Identify which cell holds the provided text, then report its (X, Y) central coordinate. 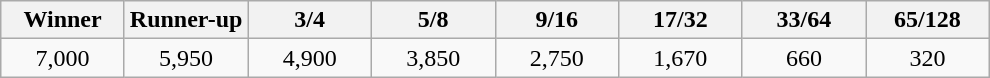
7,000 (63, 58)
3/4 (310, 20)
33/64 (804, 20)
17/32 (681, 20)
Winner (63, 20)
660 (804, 58)
4,900 (310, 58)
Runner-up (186, 20)
5/8 (433, 20)
9/16 (557, 20)
320 (928, 58)
3,850 (433, 58)
65/128 (928, 20)
1,670 (681, 58)
5,950 (186, 58)
2,750 (557, 58)
